Capture the cell that displays the provided text and extract its [X, Y] central coordinate. 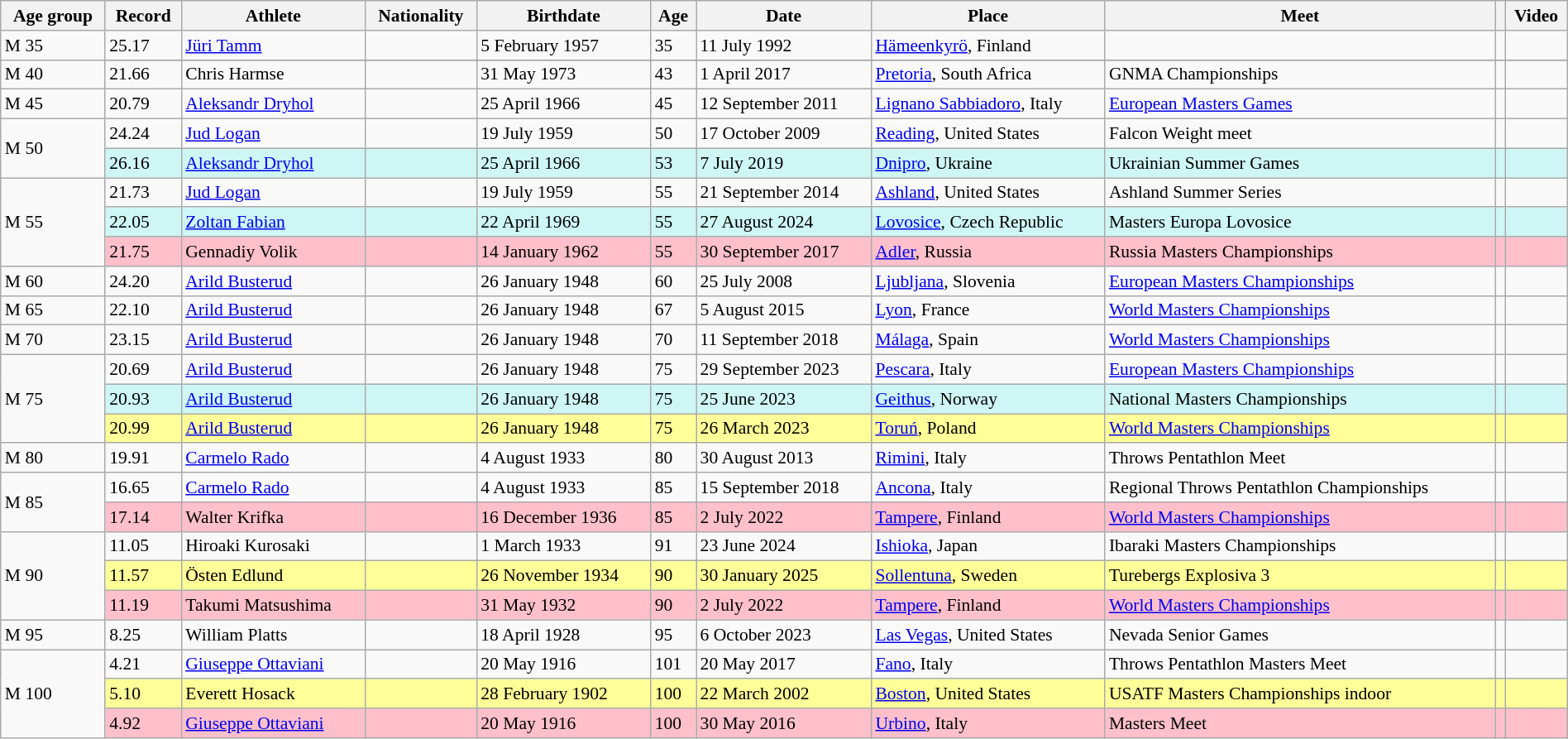
16 December 1936 [563, 517]
GNMA Championships [1300, 74]
15 September 2018 [784, 487]
Walter Krifka [273, 517]
8.25 [143, 635]
M 50 [53, 149]
60 [673, 281]
5 August 2015 [784, 310]
Falcon Weight meet [1300, 134]
21.66 [143, 74]
Ashland Summer Series [1300, 193]
Birthdate [563, 16]
William Platts [273, 635]
91 [673, 546]
67 [673, 310]
16.65 [143, 487]
22.05 [143, 223]
24.20 [143, 281]
Ukrainian Summer Games [1300, 163]
Ibaraki Masters Championships [1300, 546]
Age [673, 16]
M 100 [53, 693]
18 April 1928 [563, 635]
Toruń, Poland [987, 429]
Ishioka, Japan [987, 546]
1 April 2017 [784, 74]
M 60 [53, 281]
Takumi Matsushima [273, 606]
80 [673, 458]
European Masters Games [1300, 104]
5 February 1957 [563, 46]
20.69 [143, 370]
M 95 [53, 635]
21 September 2014 [784, 193]
20.79 [143, 104]
22.10 [143, 310]
43 [673, 74]
25.17 [143, 46]
1 March 1933 [563, 546]
USATF Masters Championships indoor [1300, 694]
Everett Hosack [273, 694]
24.24 [143, 134]
101 [673, 665]
Date [784, 16]
53 [673, 163]
20 May 2017 [784, 665]
Ashland, United States [987, 193]
Zoltan Fabian [273, 223]
22 April 1969 [563, 223]
Lignano Sabbiadoro, Italy [987, 104]
11.57 [143, 576]
Málaga, Spain [987, 340]
M 55 [53, 222]
M 70 [53, 340]
M 90 [53, 576]
Video [1537, 16]
Fano, Italy [987, 665]
30 September 2017 [784, 252]
11.05 [143, 546]
11.19 [143, 606]
M 45 [53, 104]
26.16 [143, 163]
Östen Edlund [273, 576]
Age group [53, 16]
Pretoria, South Africa [987, 74]
Urbino, Italy [987, 723]
Regional Throws Pentathlon Championships [1300, 487]
19.91 [143, 458]
Turebergs Explosiva 3 [1300, 576]
31 May 1973 [563, 74]
11 July 1992 [784, 46]
M 75 [53, 399]
Chris Harmse [273, 74]
70 [673, 340]
Ljubljana, Slovenia [987, 281]
20.99 [143, 429]
Nevada Senior Games [1300, 635]
20.93 [143, 399]
30 January 2025 [784, 576]
Dnipro, Ukraine [987, 163]
30 August 2013 [784, 458]
Gennadiy Volik [273, 252]
5.10 [143, 694]
Throws Pentathlon Masters Meet [1300, 665]
Hämeenkyrö, Finland [987, 46]
Nationality [420, 16]
Hiroaki Kurosaki [273, 546]
Lovosice, Czech Republic [987, 223]
Athlete [273, 16]
Las Vegas, United States [987, 635]
21.73 [143, 193]
Russia Masters Championships [1300, 252]
Reading, United States [987, 134]
21.75 [143, 252]
M 35 [53, 46]
14 January 1962 [563, 252]
Ancona, Italy [987, 487]
M 65 [53, 310]
Lyon, France [987, 310]
Geithus, Norway [987, 399]
23 June 2024 [784, 546]
M 40 [53, 74]
28 February 1902 [563, 694]
Sollentuna, Sweden [987, 576]
22 March 2002 [784, 694]
M 80 [53, 458]
Adler, Russia [987, 252]
25 July 2008 [784, 281]
23.15 [143, 340]
Rimini, Italy [987, 458]
17 October 2009 [784, 134]
12 September 2011 [784, 104]
National Masters Championships [1300, 399]
95 [673, 635]
M 85 [53, 501]
11 September 2018 [784, 340]
7 July 2019 [784, 163]
29 September 2023 [784, 370]
4.92 [143, 723]
Throws Pentathlon Meet [1300, 458]
Record [143, 16]
Jüri Tamm [273, 46]
26 November 1934 [563, 576]
25 June 2023 [784, 399]
6 October 2023 [784, 635]
Meet [1300, 16]
50 [673, 134]
Masters Europa Lovosice [1300, 223]
17.14 [143, 517]
30 May 2016 [784, 723]
31 May 1932 [563, 606]
27 August 2024 [784, 223]
45 [673, 104]
Boston, United States [987, 694]
26 March 2023 [784, 429]
35 [673, 46]
Pescara, Italy [987, 370]
4.21 [143, 665]
Place [987, 16]
Masters Meet [1300, 723]
